Detect which cell encompasses the target text, then output its [x, y] center coordinate. 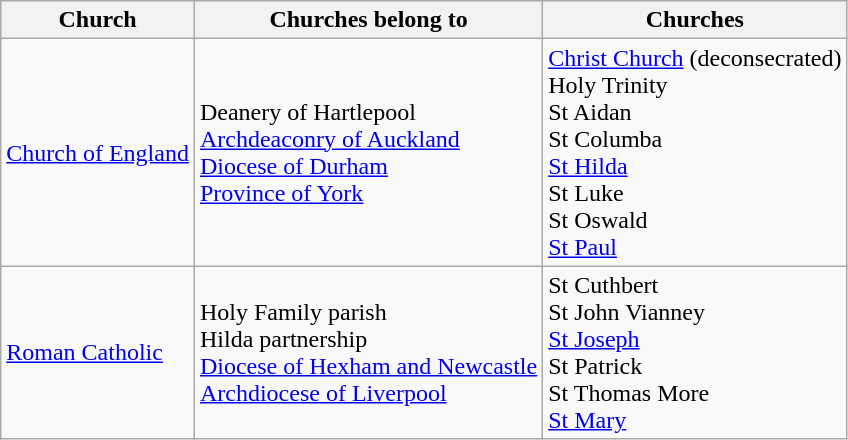
Churches belong to [368, 20]
Churches [695, 20]
Church of England [98, 152]
Roman Catholic [98, 352]
Holy Family parishHilda partnershipDiocese of Hexham and NewcastleArchdiocese of Liverpool [368, 352]
Church [98, 20]
Christ Church (deconsecrated)Holy TrinitySt AidanSt ColumbaSt HildaSt LukeSt OswaldSt Paul [695, 152]
St CuthbertSt John VianneySt JosephSt PatrickSt Thomas MoreSt Mary [695, 352]
Deanery of HartlepoolArchdeaconry of AucklandDiocese of DurhamProvince of York [368, 152]
